Pinpoint the cell where the given text exists, returning its [x, y] midpoint coordinate. 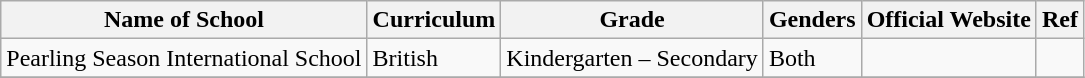
Name of School [184, 20]
Kindergarten – Secondary [632, 58]
Genders [812, 20]
Curriculum [434, 20]
British [434, 58]
Both [812, 58]
Pearling Season International School [184, 58]
Grade [632, 20]
Official Website [948, 20]
Ref [1060, 20]
